From the cell containing the given text, extract its center point as (X, Y) coordinate. 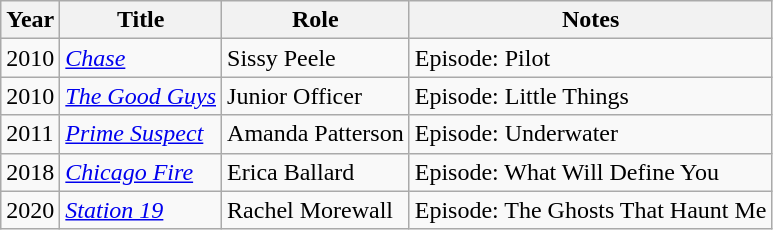
Junior Officer (316, 96)
2020 (30, 210)
Episode: Underwater (590, 134)
Chase (141, 58)
The Good Guys (141, 96)
Title (141, 20)
Rachel Morewall (316, 210)
Episode: What Will Define You (590, 172)
Episode: The Ghosts That Haunt Me (590, 210)
Amanda Patterson (316, 134)
Station 19 (141, 210)
Episode: Pilot (590, 58)
Year (30, 20)
Episode: Little Things (590, 96)
2018 (30, 172)
Role (316, 20)
Erica Ballard (316, 172)
Chicago Fire (141, 172)
2011 (30, 134)
Prime Suspect (141, 134)
Sissy Peele (316, 58)
Notes (590, 20)
